Return the [x, y] coordinate for the center point of the cell that contains the specified text.  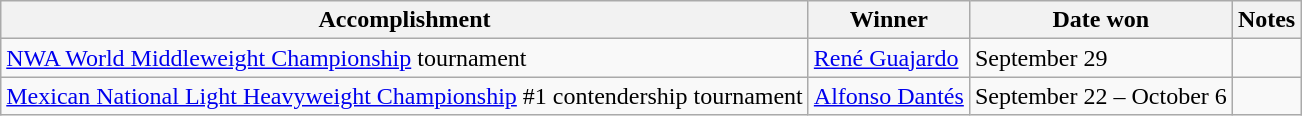
NWA World Middleweight Championship tournament [405, 58]
Winner [888, 20]
Date won [1100, 20]
Alfonso Dantés [888, 96]
René Guajardo [888, 58]
Mexican National Light Heavyweight Championship #1 contendership tournament [405, 96]
September 22 – October 6 [1100, 96]
Notes [1266, 20]
September 29 [1100, 58]
Accomplishment [405, 20]
